Scan for the cell matching the given text and deliver its (x, y) coordinate at center. 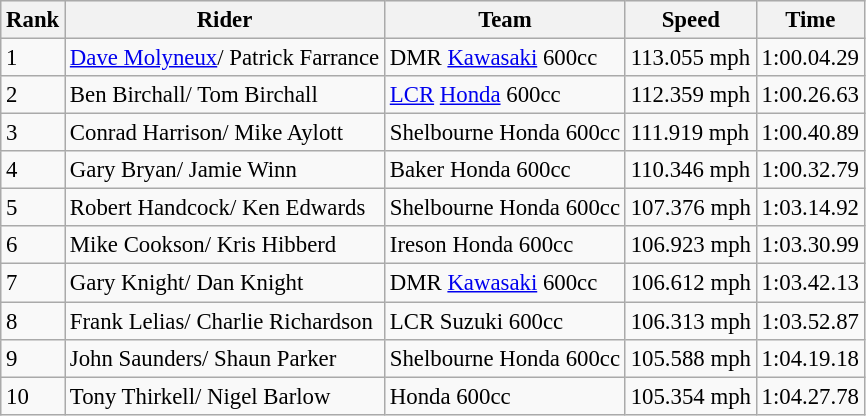
110.346 mph (690, 170)
Ben Birchall/ Tom Birchall (225, 95)
1:03.42.13 (810, 283)
1:04.19.18 (810, 358)
1:00.32.79 (810, 170)
John Saunders/ Shaun Parker (225, 358)
105.588 mph (690, 358)
Rider (225, 20)
Robert Handcock/ Ken Edwards (225, 208)
Gary Knight/ Dan Knight (225, 283)
Mike Cookson/ Kris Hibberd (225, 245)
Time (810, 20)
1 (33, 58)
105.354 mph (690, 396)
Baker Honda 600cc (504, 170)
1:00.40.89 (810, 133)
Dave Molyneux/ Patrick Farrance (225, 58)
1:03.52.87 (810, 321)
Speed (690, 20)
3 (33, 133)
106.313 mph (690, 321)
Conrad Harrison/ Mike Aylott (225, 133)
111.919 mph (690, 133)
1:04.27.78 (810, 396)
8 (33, 321)
106.612 mph (690, 283)
106.923 mph (690, 245)
113.055 mph (690, 58)
1:00.04.29 (810, 58)
Team (504, 20)
4 (33, 170)
112.359 mph (690, 95)
10 (33, 396)
Ireson Honda 600cc (504, 245)
107.376 mph (690, 208)
Tony Thirkell/ Nigel Barlow (225, 396)
1:03.30.99 (810, 245)
LCR Honda 600cc (504, 95)
LCR Suzuki 600cc (504, 321)
Frank Lelias/ Charlie Richardson (225, 321)
6 (33, 245)
Rank (33, 20)
7 (33, 283)
Honda 600cc (504, 396)
1:03.14.92 (810, 208)
1:00.26.63 (810, 95)
9 (33, 358)
5 (33, 208)
2 (33, 95)
Gary Bryan/ Jamie Winn (225, 170)
